From the cell containing the given text, extract its center point as [X, Y] coordinate. 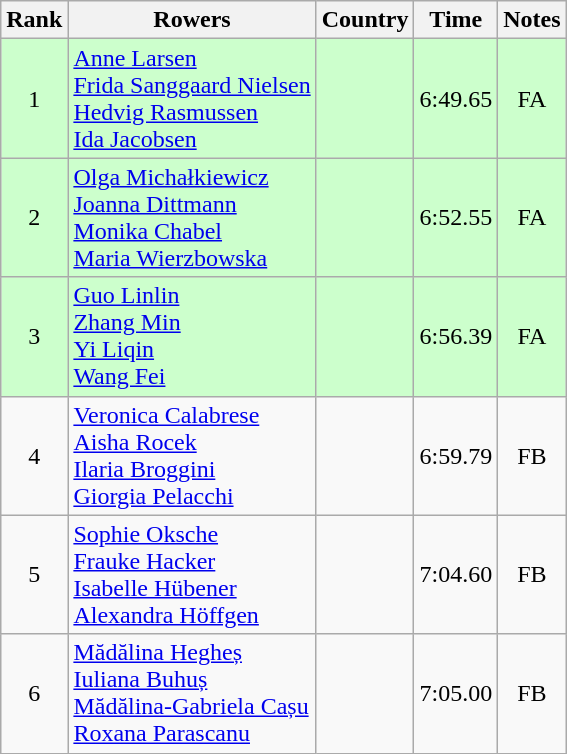
Veronica CalabreseAisha RocekIlaria BrogginiGiorgia Pelacchi [192, 456]
Rank [34, 20]
4 [34, 456]
Olga MichałkiewiczJoanna DittmannMonika ChabelMaria Wierzbowska [192, 218]
7:04.60 [456, 574]
6:56.39 [456, 336]
Guo LinlinZhang MinYi LiqinWang Fei [192, 336]
5 [34, 574]
Time [456, 20]
6:59.79 [456, 456]
Notes [532, 20]
6:52.55 [456, 218]
1 [34, 98]
Country [365, 20]
Sophie OkscheFrauke HackerIsabelle HübenerAlexandra Höffgen [192, 574]
6:49.65 [456, 98]
7:05.00 [456, 694]
Rowers [192, 20]
Anne LarsenFrida Sanggaard NielsenHedvig RasmussenIda Jacobsen [192, 98]
3 [34, 336]
2 [34, 218]
6 [34, 694]
Mădălina HegheșIuliana BuhușMădălina-Gabriela CașuRoxana Parascanu [192, 694]
